Detect which cell encompasses the target text, then output its [X, Y] center coordinate. 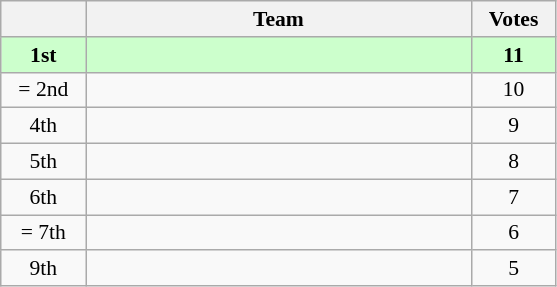
1st [44, 55]
6th [44, 197]
9 [514, 126]
10 [514, 90]
Team [278, 19]
Votes [514, 19]
6 [514, 233]
= 2nd [44, 90]
5 [514, 269]
4th [44, 126]
8 [514, 162]
= 7th [44, 233]
7 [514, 197]
11 [514, 55]
5th [44, 162]
9th [44, 269]
